Return the [x, y] coordinate for the center point of the cell that contains the specified text.  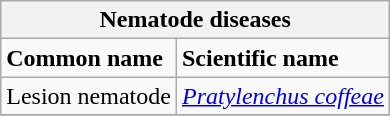
Pratylenchus coffeae [282, 96]
Nematode diseases [196, 20]
Common name [89, 58]
Scientific name [282, 58]
Lesion nematode [89, 96]
